Detect which cell encompasses the target text, then output its [X, Y] center coordinate. 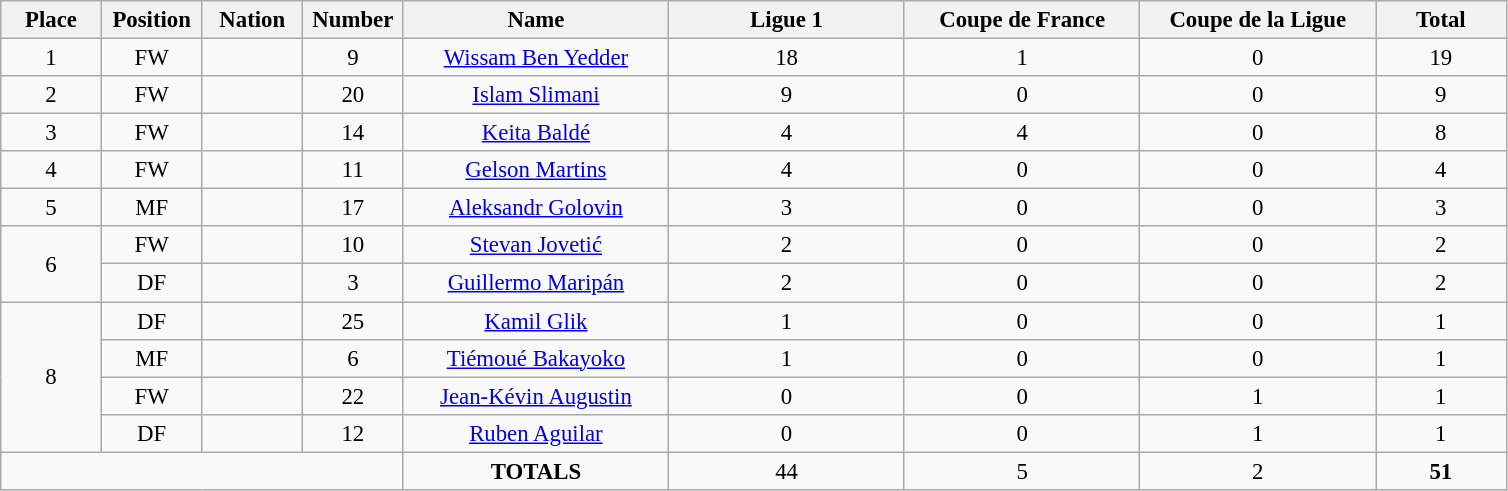
Total [1442, 20]
14 [354, 133]
Name [536, 20]
44 [787, 471]
51 [1442, 471]
12 [354, 433]
Tiémoué Bakayoko [536, 358]
17 [354, 208]
10 [354, 245]
22 [354, 396]
Coupe de la Ligue [1258, 20]
Wissam Ben Yedder [536, 58]
Keita Baldé [536, 133]
Number [354, 20]
Islam Slimani [536, 95]
Coupe de France [1022, 20]
11 [354, 170]
Stevan Jovetić [536, 245]
25 [354, 321]
19 [1442, 58]
Gelson Martins [536, 170]
Jean-Kévin Augustin [536, 396]
Kamil Glik [536, 321]
Nation [252, 20]
20 [354, 95]
Ligue 1 [787, 20]
Position [152, 20]
Aleksandr Golovin [536, 208]
Place [52, 20]
18 [787, 58]
Ruben Aguilar [536, 433]
TOTALS [536, 471]
Guillermo Maripán [536, 283]
